Capture the cell that displays the provided text and extract its [x, y] central coordinate. 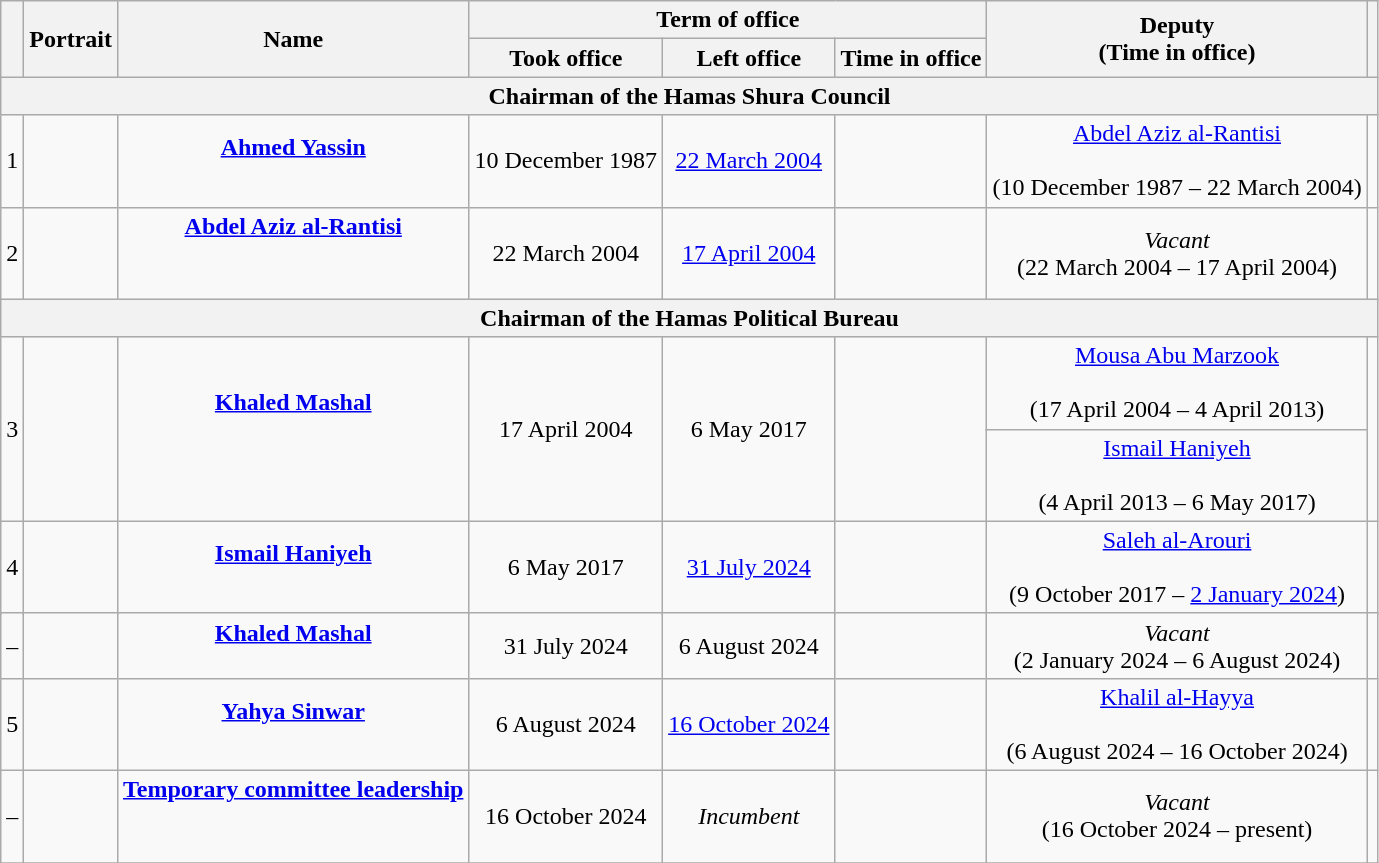
Ismail Haniyeh(4 April 2013 – 6 May 2017) [1177, 475]
Mousa Abu Marzook(17 April 2004 – 4 April 2013) [1177, 383]
5 [12, 724]
Incumbent [749, 816]
Abdel Aziz al-Rantisi [292, 253]
Khalil al-Hayya(6 August 2024 – 16 October 2024) [1177, 724]
Deputy(Time in office) [1177, 39]
Abdel Aziz al-Rantisi(10 December 1987 – 22 March 2004) [1177, 161]
Chairman of the Hamas Shura Council [690, 96]
Saleh al-Arouri(9 October 2017 – 2 January 2024) [1177, 567]
Name [292, 39]
Vacant(2 January 2024 – 6 August 2024) [1177, 646]
Temporary committee leadership [292, 816]
Ahmed Yassin [292, 161]
1 [12, 161]
2 [12, 253]
3 [12, 429]
Vacant(22 March 2004 – 17 April 2004) [1177, 253]
Time in office [911, 58]
Took office [566, 58]
Term of office [728, 20]
10 December 1987 [566, 161]
Ismail Haniyeh [292, 567]
4 [12, 567]
Vacant(16 October 2024 – present) [1177, 816]
Left office [749, 58]
Chairman of the Hamas Political Bureau [690, 318]
Portrait [71, 39]
Yahya Sinwar [292, 724]
